Return the (X, Y) coordinate for the center point of the cell that contains the specified text.  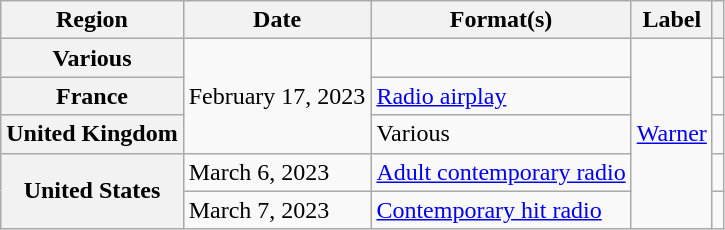
Contemporary hit radio (501, 210)
France (92, 96)
March 6, 2023 (277, 172)
United Kingdom (92, 134)
Radio airplay (501, 96)
Adult contemporary radio (501, 172)
Warner (672, 134)
United States (92, 191)
March 7, 2023 (277, 210)
Date (277, 20)
Region (92, 20)
Label (672, 20)
Format(s) (501, 20)
February 17, 2023 (277, 96)
